Identify which cell holds the provided text, then report its [X, Y] central coordinate. 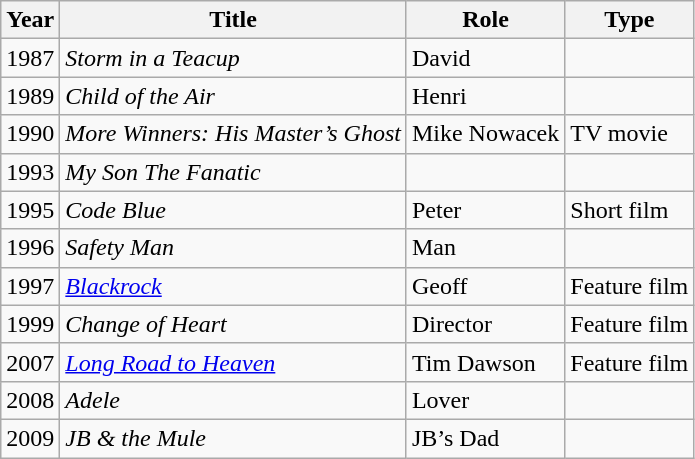
1987 [30, 58]
1996 [30, 248]
Peter [485, 210]
JB & the Mule [234, 438]
Role [485, 20]
Long Road to Heaven [234, 362]
More Winners: His Master’s Ghost [234, 134]
Henri [485, 96]
1997 [30, 286]
Storm in a Teacup [234, 58]
Title [234, 20]
Tim Dawson [485, 362]
Child of the Air [234, 96]
Blackrock [234, 286]
2007 [30, 362]
Adele [234, 400]
Short film [630, 210]
My Son The Fanatic [234, 172]
Director [485, 324]
1990 [30, 134]
2009 [30, 438]
1993 [30, 172]
Geoff [485, 286]
Man [485, 248]
Mike Nowacek [485, 134]
1989 [30, 96]
Change of Heart [234, 324]
Lover [485, 400]
David [485, 58]
Code Blue [234, 210]
JB’s Dad [485, 438]
Safety Man [234, 248]
Year [30, 20]
1999 [30, 324]
1995 [30, 210]
Type [630, 20]
2008 [30, 400]
TV movie [630, 134]
